Provide the (X, Y) coordinate of the cell's center where the given text is located.  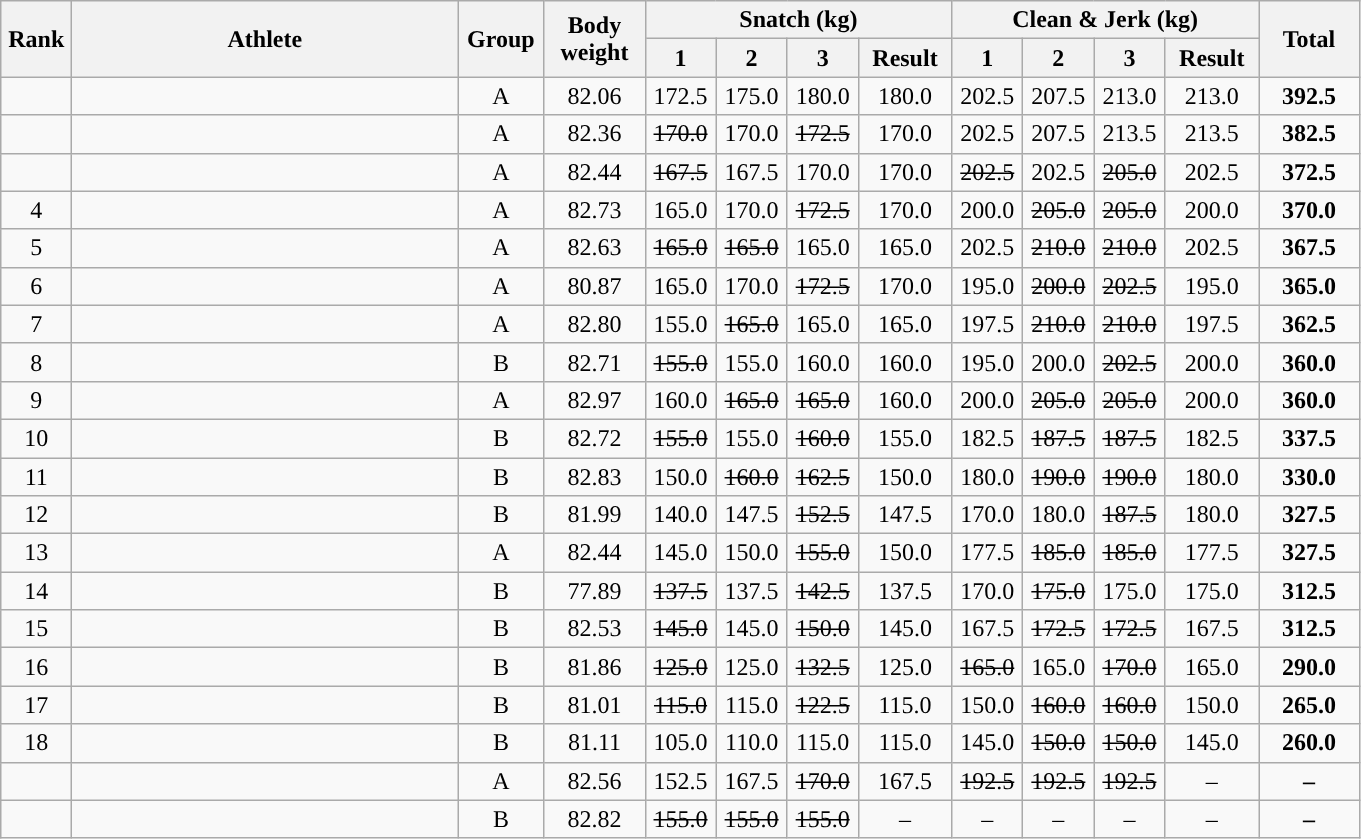
132.5 (822, 667)
82.63 (594, 248)
122.5 (822, 705)
82.56 (594, 781)
392.5 (1308, 96)
6 (36, 286)
367.5 (1308, 248)
11 (36, 477)
110.0 (752, 743)
370.0 (1308, 210)
337.5 (1308, 438)
Clean & Jerk (kg) (1106, 20)
362.5 (1308, 324)
16 (36, 667)
382.5 (1308, 134)
Total (1308, 39)
9 (36, 400)
365.0 (1308, 286)
105.0 (680, 743)
82.53 (594, 629)
82.72 (594, 438)
82.97 (594, 400)
82.82 (594, 819)
372.5 (1308, 172)
330.0 (1308, 477)
260.0 (1308, 743)
18 (36, 743)
81.99 (594, 515)
81.86 (594, 667)
82.73 (594, 210)
Snatch (kg) (798, 20)
5 (36, 248)
142.5 (822, 591)
Body weight (594, 39)
14 (36, 591)
80.87 (594, 286)
290.0 (1308, 667)
81.01 (594, 705)
8 (36, 362)
162.5 (822, 477)
81.11 (594, 743)
17 (36, 705)
265.0 (1308, 705)
Rank (36, 39)
13 (36, 553)
82.71 (594, 362)
82.83 (594, 477)
77.89 (594, 591)
Group (501, 39)
82.80 (594, 324)
15 (36, 629)
7 (36, 324)
12 (36, 515)
10 (36, 438)
82.36 (594, 134)
82.06 (594, 96)
140.0 (680, 515)
4 (36, 210)
Athlete (265, 39)
